Locate the cell with the specified text and output its [x, y] center coordinate. 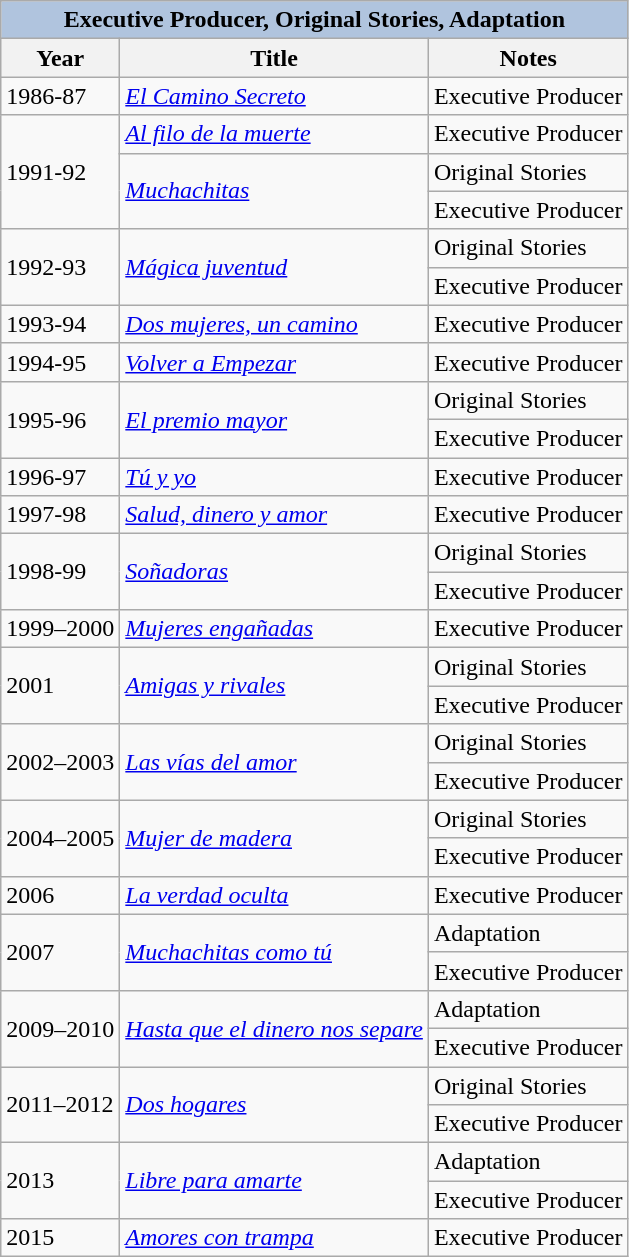
Salud, dinero y amor [274, 515]
1995-96 [60, 419]
1994-95 [60, 362]
Mujeres engañadas [274, 629]
La verdad oculta [274, 895]
Amores con trampa [274, 1238]
Year [60, 58]
2004–2005 [60, 838]
Mujer de madera [274, 838]
Dos hogares [274, 1104]
Muchachitas [274, 191]
Notes [528, 58]
Al filo de la muerte [274, 134]
Las vías del amor [274, 762]
Hasta que el dinero nos separe [274, 1028]
1993-94 [60, 324]
1996-97 [60, 477]
Mágica juventud [274, 267]
El premio mayor [274, 419]
2007 [60, 952]
Title [274, 58]
2009–2010 [60, 1028]
2001 [60, 686]
El Camino Secreto [274, 96]
Libre para amarte [274, 1181]
1991-92 [60, 172]
1998-99 [60, 572]
1997-98 [60, 515]
2015 [60, 1238]
2011–2012 [60, 1104]
1992-93 [60, 267]
1999–2000 [60, 629]
Executive Producer, Original Stories, Adaptation [314, 20]
1986-87 [60, 96]
2013 [60, 1181]
Soñadoras [274, 572]
Muchachitas como tú [274, 952]
Tú y yo [274, 477]
2002–2003 [60, 762]
2006 [60, 895]
Amigas y rivales [274, 686]
Dos mujeres, un camino [274, 324]
Volver a Empezar [274, 362]
